For the text-containing cell, return its midpoint in [x, y] coordinate format. 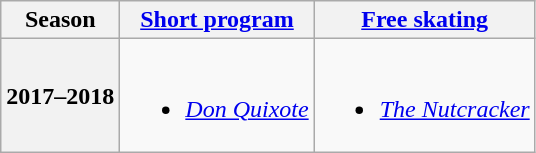
Short program [217, 20]
2017–2018 [60, 96]
Free skating [424, 20]
Don Quixote [217, 96]
The Nutcracker [424, 96]
Season [60, 20]
